Pinpoint the cell where the given text exists, returning its (X, Y) midpoint coordinate. 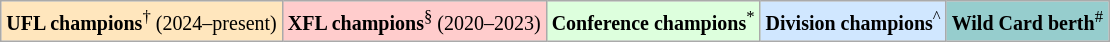
UFL champions† (2024–present) (142, 21)
XFL champions§ (2020–2023) (414, 21)
Wild Card berth# (1027, 21)
Division champions^ (853, 21)
Conference champions* (653, 21)
